Find where the given text appears and provide that cell's center as (x, y) coordinate. 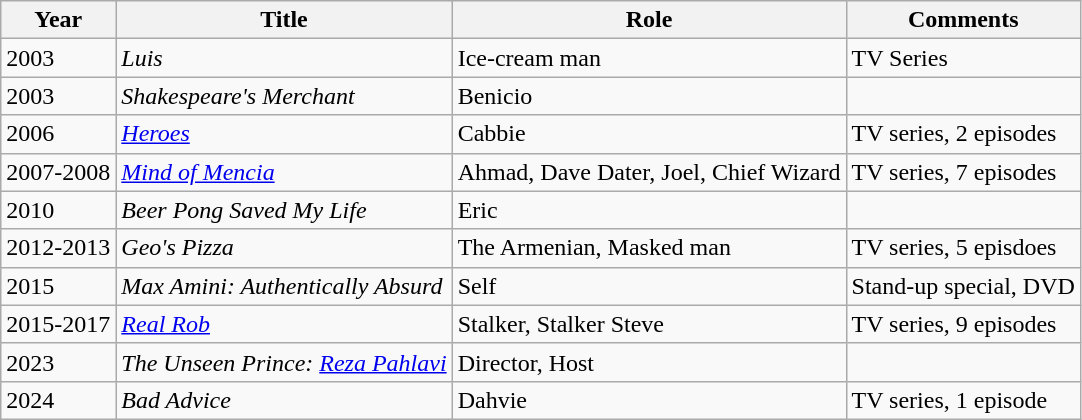
Benicio (649, 96)
Geo's Pizza (284, 248)
Mind of Mencia (284, 172)
Stalker, Stalker Steve (649, 324)
2024 (58, 400)
Eric (649, 210)
2010 (58, 210)
TV series, 2 episodes (963, 134)
Real Rob (284, 324)
2007-2008 (58, 172)
TV Series (963, 58)
The Unseen Prince: Reza Pahlavi (284, 362)
Dahvie (649, 400)
TV series, 7 episodes (963, 172)
TV series, 9 episodes (963, 324)
Max Amini: Authentically Absurd (284, 286)
Stand-up special, DVD (963, 286)
2012-2013 (58, 248)
Ahmad, Dave Dater, Joel, Chief Wizard (649, 172)
Luis (284, 58)
Year (58, 20)
Beer Pong Saved My Life (284, 210)
The Armenian, Masked man (649, 248)
TV series, 1 episode (963, 400)
Self (649, 286)
Comments (963, 20)
Role (649, 20)
2015-2017 (58, 324)
Title (284, 20)
TV series, 5 episdoes (963, 248)
Shakespeare's Merchant (284, 96)
Ice-cream man (649, 58)
2023 (58, 362)
Cabbie (649, 134)
2015 (58, 286)
Heroes (284, 134)
Director, Host (649, 362)
Bad Advice (284, 400)
2006 (58, 134)
